Capture the cell that displays the provided text and extract its (x, y) central coordinate. 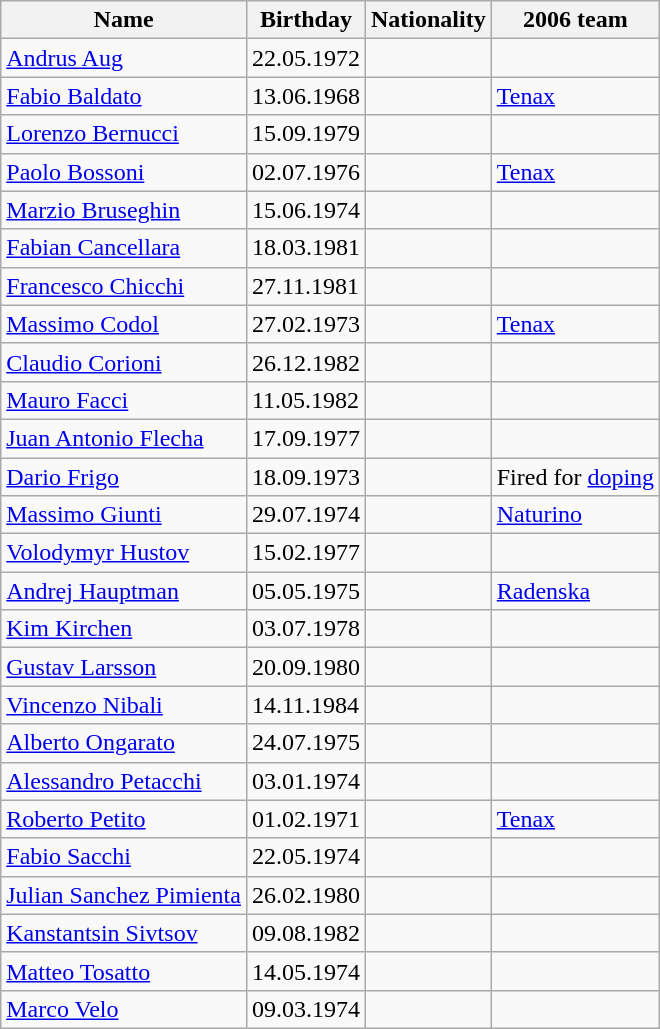
14.11.1984 (306, 705)
22.05.1974 (306, 857)
Marzio Bruseghin (124, 210)
Gustav Larsson (124, 667)
14.05.1974 (306, 971)
Francesco Chicchi (124, 286)
Naturino (575, 515)
Julian Sanchez Pimienta (124, 895)
18.03.1981 (306, 248)
Alberto Ongarato (124, 743)
Roberto Petito (124, 819)
Volodymyr Hustov (124, 553)
Mauro Facci (124, 400)
Nationality (428, 20)
26.02.1980 (306, 895)
Radenska (575, 591)
03.07.1978 (306, 629)
18.09.1973 (306, 477)
Dario Frigo (124, 477)
05.05.1975 (306, 591)
Kanstantsin Sivtsov (124, 933)
Alessandro Petacchi (124, 781)
27.11.1981 (306, 286)
Andrus Aug (124, 58)
Massimo Codol (124, 324)
Lorenzo Bernucci (124, 134)
Juan Antonio Flecha (124, 438)
15.06.1974 (306, 210)
Fabio Sacchi (124, 857)
26.12.1982 (306, 362)
Andrej Hauptman (124, 591)
15.09.1979 (306, 134)
20.09.1980 (306, 667)
01.02.1971 (306, 819)
Paolo Bossoni (124, 172)
Fired for doping (575, 477)
Massimo Giunti (124, 515)
11.05.1982 (306, 400)
27.02.1973 (306, 324)
29.07.1974 (306, 515)
Kim Kirchen (124, 629)
Fabian Cancellara (124, 248)
Name (124, 20)
24.07.1975 (306, 743)
09.03.1974 (306, 1009)
22.05.1972 (306, 58)
02.07.1976 (306, 172)
13.06.1968 (306, 96)
Vincenzo Nibali (124, 705)
17.09.1977 (306, 438)
2006 team (575, 20)
Marco Velo (124, 1009)
03.01.1974 (306, 781)
Birthday (306, 20)
15.02.1977 (306, 553)
09.08.1982 (306, 933)
Fabio Baldato (124, 96)
Claudio Corioni (124, 362)
Matteo Tosatto (124, 971)
